Scan for the cell matching the given text and deliver its (x, y) coordinate at center. 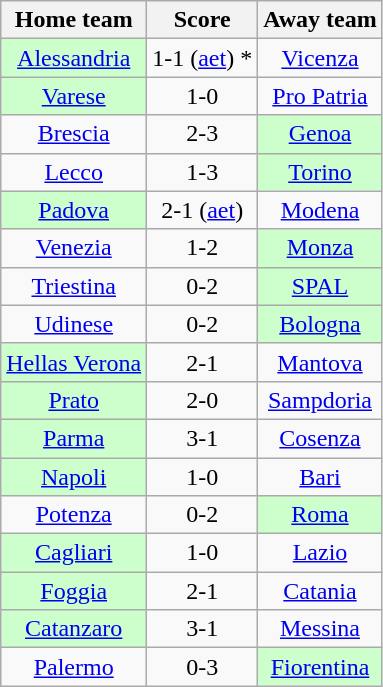
Palermo (74, 667)
Foggia (74, 591)
2-3 (202, 134)
Padova (74, 210)
Sampdoria (320, 400)
Varese (74, 96)
Catanzaro (74, 629)
Bari (320, 477)
Vicenza (320, 58)
Prato (74, 400)
Roma (320, 515)
Alessandria (74, 58)
1-3 (202, 172)
Monza (320, 248)
1-2 (202, 248)
Fiorentina (320, 667)
Catania (320, 591)
Udinese (74, 324)
Parma (74, 438)
Lazio (320, 553)
Modena (320, 210)
2-1 (aet) (202, 210)
Potenza (74, 515)
Messina (320, 629)
Cagliari (74, 553)
Napoli (74, 477)
Triestina (74, 286)
Brescia (74, 134)
Score (202, 20)
Bologna (320, 324)
Hellas Verona (74, 362)
2-0 (202, 400)
Torino (320, 172)
Away team (320, 20)
SPAL (320, 286)
Home team (74, 20)
Venezia (74, 248)
0-3 (202, 667)
Mantova (320, 362)
Genoa (320, 134)
Pro Patria (320, 96)
Lecco (74, 172)
1-1 (aet) * (202, 58)
Cosenza (320, 438)
